Identify which cell holds the provided text, then report its (X, Y) central coordinate. 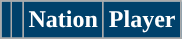
Player (142, 20)
Nation (63, 20)
